Provide the [x, y] coordinate of the cell's center where the given text is located.  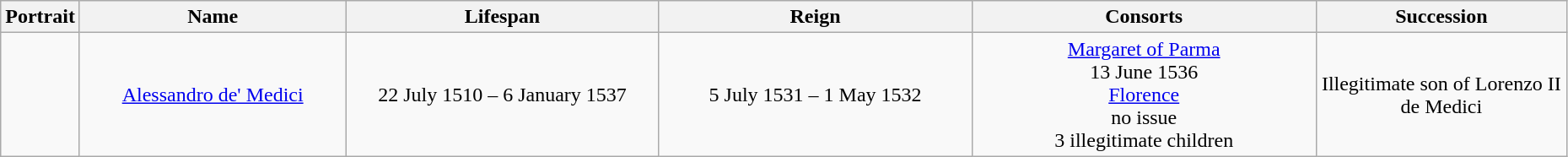
Consorts [1144, 17]
22 July 1510 – 6 January 1537 [503, 95]
Succession [1441, 17]
Lifespan [503, 17]
5 July 1531 – 1 May 1532 [815, 95]
Name [213, 17]
Margaret of Parma13 June 1536Florenceno issue3 illegitimate children [1144, 95]
Portrait [40, 17]
Illegitimate son of Lorenzo II de Medici [1441, 95]
Reign [815, 17]
Alessandro de' Medici [213, 95]
